Capture the cell that displays the provided text and extract its (x, y) central coordinate. 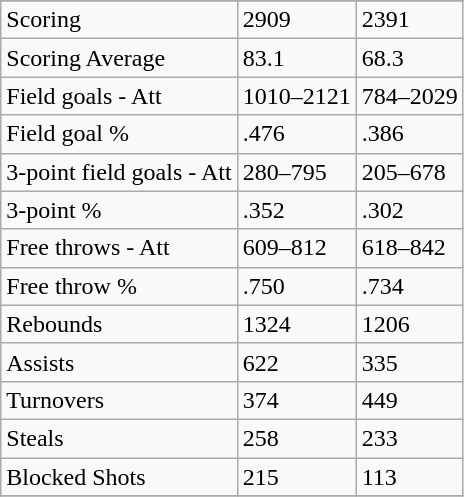
.302 (410, 210)
449 (410, 400)
Scoring (119, 20)
3-point % (119, 210)
Steals (119, 438)
1206 (410, 324)
609–812 (296, 248)
Blocked Shots (119, 477)
618–842 (410, 248)
233 (410, 438)
1324 (296, 324)
Assists (119, 362)
Free throw % (119, 286)
.734 (410, 286)
335 (410, 362)
Field goal % (119, 134)
2391 (410, 20)
.386 (410, 134)
622 (296, 362)
113 (410, 477)
215 (296, 477)
Field goals - Att (119, 96)
3-point field goals - Att (119, 172)
280–795 (296, 172)
Turnovers (119, 400)
.750 (296, 286)
205–678 (410, 172)
.352 (296, 210)
83.1 (296, 58)
1010–2121 (296, 96)
784–2029 (410, 96)
258 (296, 438)
2909 (296, 20)
Free throws - Att (119, 248)
Rebounds (119, 324)
68.3 (410, 58)
.476 (296, 134)
Scoring Average (119, 58)
374 (296, 400)
